Scan for the cell matching the given text and deliver its [X, Y] coordinate at center. 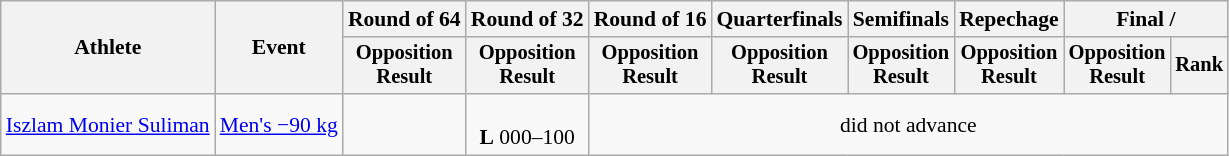
Round of 32 [528, 19]
Men's −90 kg [279, 124]
Round of 64 [404, 19]
Final / [1146, 19]
Rank [1199, 66]
Round of 16 [650, 19]
Semifinals [902, 19]
Iszlam Monier Suliman [108, 124]
L 000–100 [528, 124]
Athlete [108, 48]
Event [279, 48]
did not advance [908, 124]
Repechage [1009, 19]
Quarterfinals [779, 19]
